Return (x, y) of the center of cell containing provided text 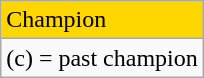
Champion (102, 20)
(c) = past champion (102, 58)
